For the text-containing cell, return its midpoint in (X, Y) coordinate format. 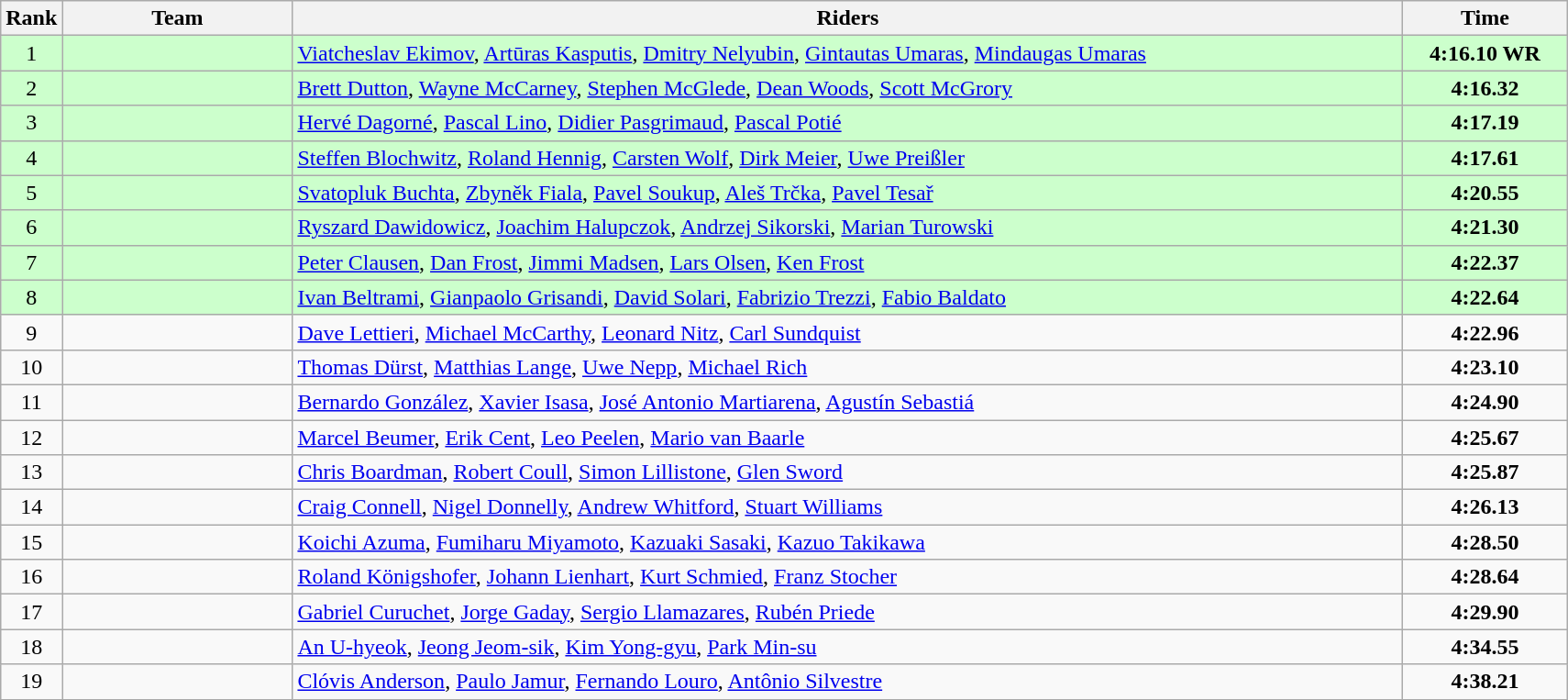
An U-hyeok, Jeong Jeom-sik, Kim Yong-gyu, Park Min-su (847, 647)
7 (31, 262)
Time (1485, 18)
19 (31, 682)
4:25.67 (1485, 438)
4:29.90 (1485, 612)
17 (31, 612)
4:16.10 WR (1485, 53)
Peter Clausen, Dan Frost, Jimmi Madsen, Lars Olsen, Ken Frost (847, 262)
4:20.55 (1485, 193)
6 (31, 228)
10 (31, 367)
Roland Königshofer, Johann Lienhart, Kurt Schmied, Franz Stocher (847, 577)
4:24.90 (1485, 402)
13 (31, 472)
Team (178, 18)
Brett Dutton, Wayne McCarney, Stephen McGlede, Dean Woods, Scott McGrory (847, 88)
4:28.50 (1485, 542)
14 (31, 507)
Steffen Blochwitz, Roland Hennig, Carsten Wolf, Dirk Meier, Uwe Preißler (847, 158)
4:22.96 (1485, 332)
4:26.13 (1485, 507)
15 (31, 542)
9 (31, 332)
4:25.87 (1485, 472)
Hervé Dagorné, Pascal Lino, Didier Pasgrimaud, Pascal Potié (847, 123)
Craig Connell, Nigel Donnelly, Andrew Whitford, Stuart Williams (847, 507)
4:21.30 (1485, 228)
11 (31, 402)
Marcel Beumer, Erik Cent, Leo Peelen, Mario van Baarle (847, 438)
Koichi Azuma, Fumiharu Miyamoto, Kazuaki Sasaki, Kazuo Takikawa (847, 542)
Clóvis Anderson, Paulo Jamur, Fernando Louro, Antônio Silvestre (847, 682)
18 (31, 647)
1 (31, 53)
16 (31, 577)
Svatopluk Buchta, Zbyněk Fiala, Pavel Soukup, Aleš Trčka, Pavel Tesař (847, 193)
4:17.61 (1485, 158)
5 (31, 193)
2 (31, 88)
Dave Lettieri, Michael McCarthy, Leonard Nitz, Carl Sundquist (847, 332)
Thomas Dürst, Matthias Lange, Uwe Nepp, Michael Rich (847, 367)
4:23.10 (1485, 367)
Ivan Beltrami, Gianpaolo Grisandi, David Solari, Fabrizio Trezzi, Fabio Baldato (847, 297)
4:34.55 (1485, 647)
8 (31, 297)
Viatcheslav Ekimov, Artūras Kasputis, Dmitry Nelyubin, Gintautas Umaras, Mindaugas Umaras (847, 53)
Riders (847, 18)
12 (31, 438)
Chris Boardman, Robert Coull, Simon Lillistone, Glen Sword (847, 472)
4:22.64 (1485, 297)
3 (31, 123)
4:28.64 (1485, 577)
Bernardo González, Xavier Isasa, José Antonio Martiarena, Agustín Sebastiá (847, 402)
4:17.19 (1485, 123)
4:16.32 (1485, 88)
Rank (31, 18)
Gabriel Curuchet, Jorge Gaday, Sergio Llamazares, Rubén Priede (847, 612)
4:38.21 (1485, 682)
Ryszard Dawidowicz, Joachim Halupczok, Andrzej Sikorski, Marian Turowski (847, 228)
4 (31, 158)
4:22.37 (1485, 262)
